Detect which cell encompasses the target text, then output its [x, y] center coordinate. 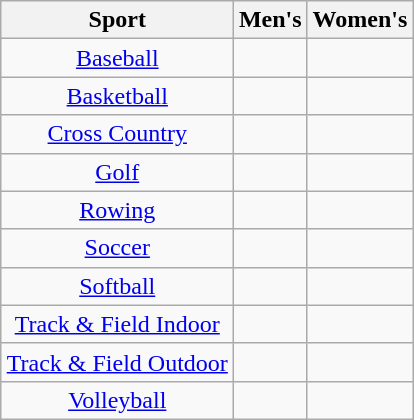
Volleyball [117, 400]
Soccer [117, 248]
Softball [117, 286]
Sport [117, 20]
Cross Country [117, 134]
Baseball [117, 58]
Men's [270, 20]
Golf [117, 172]
Track & Field Indoor [117, 324]
Track & Field Outdoor [117, 362]
Rowing [117, 210]
Women's [360, 20]
Basketball [117, 96]
